Find where the given text appears and provide that cell's center as (x, y) coordinate. 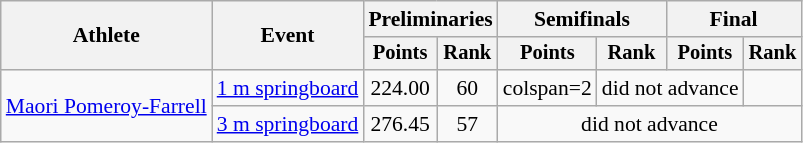
Maori Pomeroy-Farrell (106, 106)
Semifinals (582, 19)
colspan=2 (548, 88)
Preliminaries (430, 19)
57 (468, 124)
Athlete (106, 36)
1 m springboard (288, 88)
224.00 (400, 88)
Event (288, 36)
60 (468, 88)
3 m springboard (288, 124)
276.45 (400, 124)
Final (734, 19)
